Pinpoint the cell where the given text exists, returning its (x, y) midpoint coordinate. 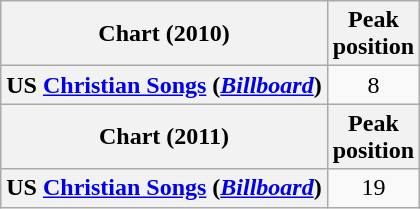
Chart (2011) (164, 136)
19 (373, 188)
8 (373, 85)
Chart (2010) (164, 34)
